Find where the given text appears and provide that cell's center as (x, y) coordinate. 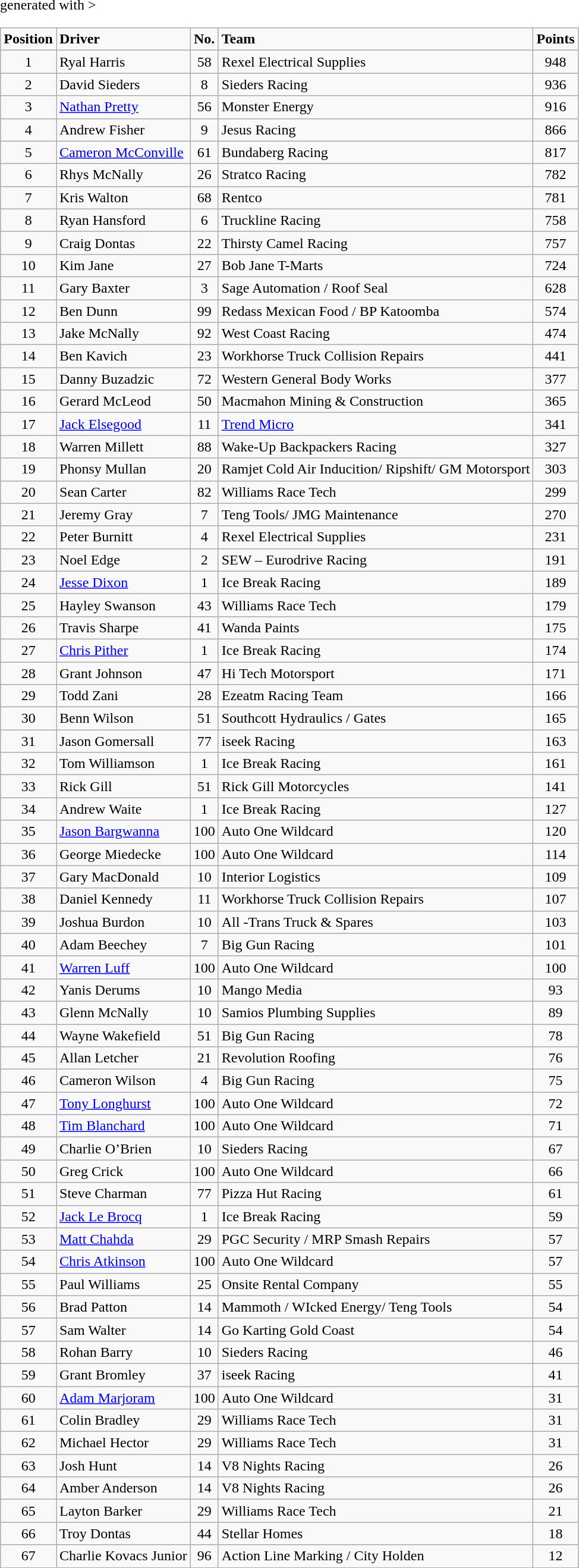
Josh Hunt (123, 1466)
16 (29, 402)
866 (555, 130)
Tony Longhurst (123, 1103)
270 (555, 515)
179 (555, 605)
163 (555, 741)
174 (555, 650)
Gary Baxter (123, 288)
Jesus Racing (376, 130)
96 (204, 1556)
Position (29, 39)
628 (555, 288)
Jack Elsegood (123, 424)
Western General Body Works (376, 379)
17 (29, 424)
Warren Luff (123, 967)
88 (204, 447)
Craig Dontas (123, 243)
757 (555, 243)
441 (555, 356)
Go Karting Gold Coast (376, 1329)
76 (555, 1058)
Kim Jane (123, 265)
92 (204, 334)
30 (29, 719)
Gary MacDonald (123, 877)
Ezeatm Racing Team (376, 696)
Brad Patton (123, 1307)
Sean Carter (123, 492)
Adam Beechey (123, 945)
Cameron McConville (123, 152)
Cameron Wilson (123, 1081)
Teng Tools/ JMG Maintenance (376, 515)
48 (29, 1126)
Rick Gill Motorcycles (376, 786)
Daniel Kennedy (123, 899)
All -Trans Truck & Spares (376, 922)
35 (29, 832)
99 (204, 311)
Sam Walter (123, 1329)
60 (29, 1397)
Bundaberg Racing (376, 152)
377 (555, 379)
Benn Wilson (123, 719)
Jesse Dixon (123, 582)
Interior Logistics (376, 877)
303 (555, 469)
817 (555, 152)
65 (29, 1511)
474 (555, 334)
299 (555, 492)
George Miedecke (123, 854)
Troy Dontas (123, 1533)
Grant Bromley (123, 1375)
Paul Williams (123, 1284)
165 (555, 719)
Wanda Paints (376, 628)
Team (376, 39)
Jake McNally (123, 334)
Allan Letcher (123, 1058)
89 (555, 1012)
Rentco (376, 197)
161 (555, 764)
Sage Automation / Roof Seal (376, 288)
171 (555, 673)
63 (29, 1466)
Jeremy Gray (123, 515)
Ben Dunn (123, 311)
93 (555, 990)
141 (555, 786)
Colin Bradley (123, 1420)
Wayne Wakefield (123, 1036)
40 (29, 945)
62 (29, 1443)
782 (555, 175)
Warren Millett (123, 447)
Todd Zani (123, 696)
Pizza Hut Racing (376, 1194)
Andrew Fisher (123, 130)
Wake-Up Backpackers Racing (376, 447)
David Sieders (123, 84)
191 (555, 560)
Bob Jane T-Marts (376, 265)
Rhys McNally (123, 175)
West Coast Racing (376, 334)
Jack Le Brocq (123, 1216)
175 (555, 628)
45 (29, 1058)
Grant Johnson (123, 673)
39 (29, 922)
Gerard McLeod (123, 402)
Greg Crick (123, 1171)
SEW – Eurodrive Racing (376, 560)
Charlie O’Brien (123, 1149)
53 (29, 1239)
Onsite Rental Company (376, 1284)
Ryan Hansford (123, 220)
38 (29, 899)
Points (555, 39)
75 (555, 1081)
82 (204, 492)
Mango Media (376, 990)
Stellar Homes (376, 1533)
103 (555, 922)
758 (555, 220)
36 (29, 854)
24 (29, 582)
189 (555, 582)
Yanis Derums (123, 990)
Hi Tech Motorsport (376, 673)
127 (555, 809)
Rohan Barry (123, 1352)
15 (29, 379)
68 (204, 197)
Macmahon Mining & Construction (376, 402)
13 (29, 334)
Ryal Harris (123, 62)
Layton Barker (123, 1511)
Southcott Hydraulics / Gates (376, 719)
936 (555, 84)
231 (555, 537)
42 (29, 990)
120 (555, 832)
Ramjet Cold Air Inducition/ Ripshift/ GM Motorsport (376, 469)
Driver (123, 39)
Danny Buzadzic (123, 379)
101 (555, 945)
365 (555, 402)
49 (29, 1149)
724 (555, 265)
Ben Kavich (123, 356)
109 (555, 877)
32 (29, 764)
33 (29, 786)
Samios Plumbing Supplies (376, 1012)
Michael Hector (123, 1443)
Chris Pither (123, 650)
Action Line Marking / City Holden (376, 1556)
Stratco Racing (376, 175)
52 (29, 1216)
Glenn McNally (123, 1012)
166 (555, 696)
71 (555, 1126)
Travis Sharpe (123, 628)
Nathan Pretty (123, 107)
Mammoth / WIcked Energy/ Teng Tools (376, 1307)
107 (555, 899)
34 (29, 809)
19 (29, 469)
Kris Walton (123, 197)
574 (555, 311)
64 (29, 1488)
Amber Anderson (123, 1488)
341 (555, 424)
Joshua Burdon (123, 922)
Charlie Kovacs Junior (123, 1556)
Redass Mexican Food / BP Katoomba (376, 311)
Steve Charman (123, 1194)
Noel Edge (123, 560)
Trend Micro (376, 424)
Revolution Roofing (376, 1058)
Peter Burnitt (123, 537)
PGC Security / MRP Smash Repairs (376, 1239)
781 (555, 197)
Truckline Racing (376, 220)
No. (204, 39)
Thirsty Camel Racing (376, 243)
78 (555, 1036)
Hayley Swanson (123, 605)
327 (555, 447)
916 (555, 107)
5 (29, 152)
Adam Marjoram (123, 1397)
Phonsy Mullan (123, 469)
Monster Energy (376, 107)
Jason Bargwanna (123, 832)
Tim Blanchard (123, 1126)
Jason Gomersall (123, 741)
Andrew Waite (123, 809)
114 (555, 854)
Matt Chahda (123, 1239)
948 (555, 62)
Chris Atkinson (123, 1262)
Rick Gill (123, 786)
Tom Williamson (123, 764)
